For the text-containing cell, return its midpoint in [x, y] coordinate format. 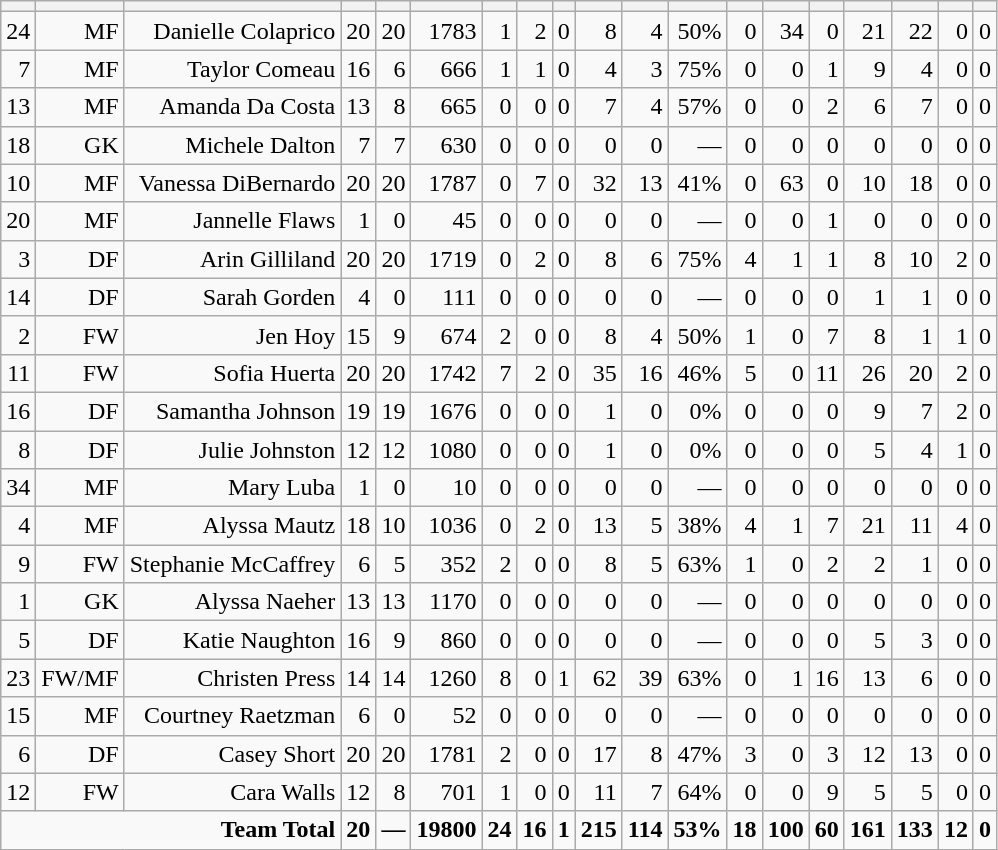
Christen Press [232, 678]
19800 [446, 830]
1676 [446, 411]
Jen Hoy [232, 335]
352 [446, 564]
Stephanie McCaffrey [232, 564]
Courtney Raetzman [232, 716]
17 [598, 754]
Alyssa Naeher [232, 602]
665 [446, 107]
46% [698, 373]
114 [645, 830]
100 [786, 830]
Taylor Comeau [232, 69]
1036 [446, 526]
Casey Short [232, 754]
Team Total [171, 830]
Alyssa Mautz [232, 526]
FW/MF [80, 678]
215 [598, 830]
Mary Luba [232, 488]
39 [645, 678]
1787 [446, 183]
Sarah Gorden [232, 297]
1781 [446, 754]
52 [446, 716]
Amanda Da Costa [232, 107]
630 [446, 145]
38% [698, 526]
22 [914, 31]
1080 [446, 449]
Arin Gilliland [232, 259]
62 [598, 678]
1742 [446, 373]
1783 [446, 31]
111 [446, 297]
57% [698, 107]
23 [18, 678]
26 [868, 373]
Jannelle Flaws [232, 221]
32 [598, 183]
Julie Johnston [232, 449]
1170 [446, 602]
47% [698, 754]
35 [598, 373]
1719 [446, 259]
63 [786, 183]
64% [698, 792]
45 [446, 221]
133 [914, 830]
674 [446, 335]
666 [446, 69]
Michele Dalton [232, 145]
Katie Naughton [232, 640]
Sofia Huerta [232, 373]
60 [826, 830]
Cara Walls [232, 792]
53% [698, 830]
161 [868, 830]
Samantha Johnson [232, 411]
1260 [446, 678]
860 [446, 640]
Danielle Colaprico [232, 31]
701 [446, 792]
41% [698, 183]
Vanessa DiBernardo [232, 183]
